Capture the cell that displays the provided text and extract its [x, y] central coordinate. 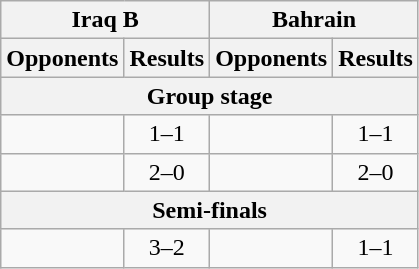
Semi-finals [210, 210]
3–2 [167, 248]
Iraq B [106, 20]
Bahrain [314, 20]
Group stage [210, 96]
